Return (X, Y) of the center of cell containing provided text 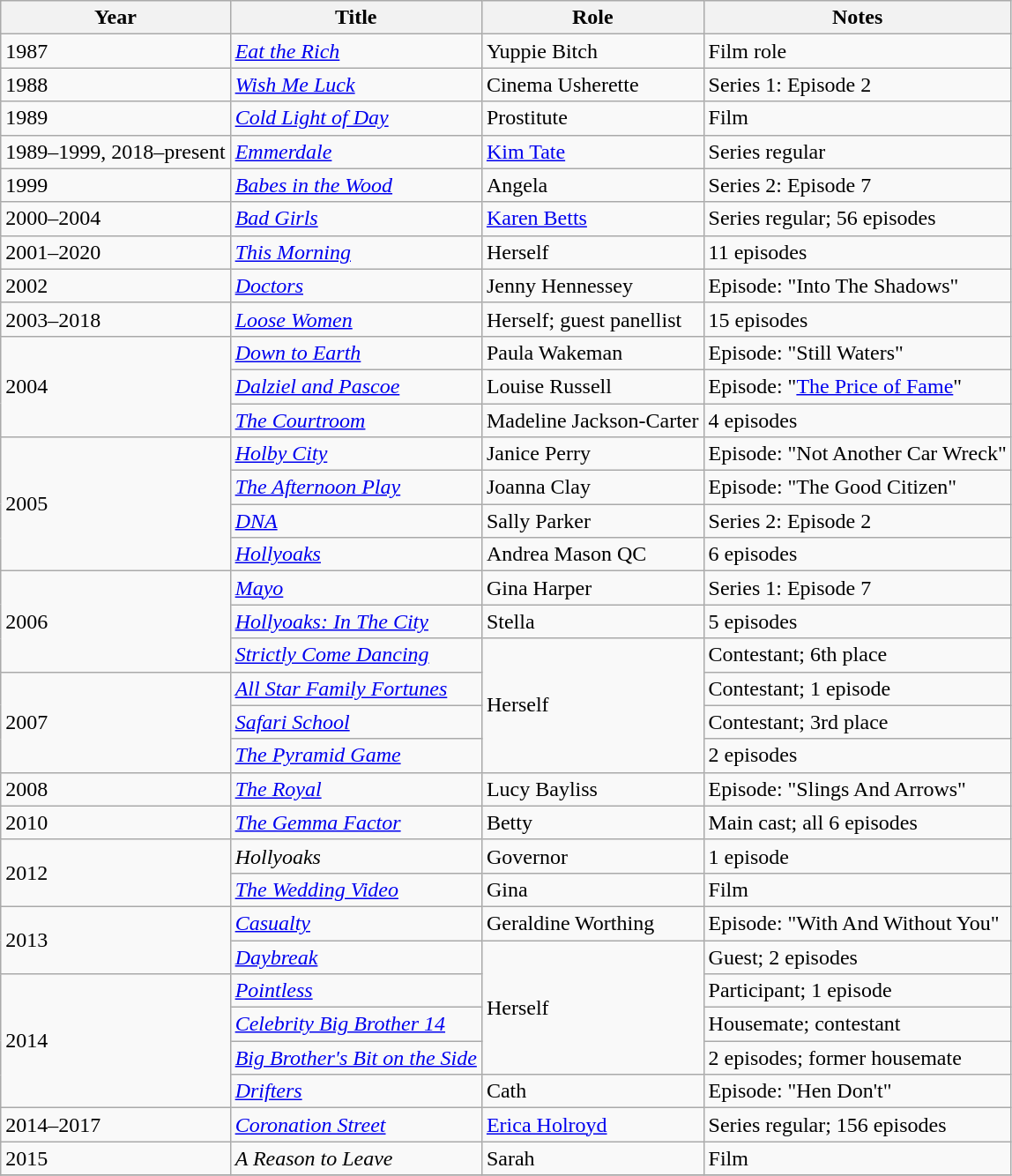
2014 (115, 1041)
Episode: "With And Without You" (857, 923)
Sarah (592, 1158)
Episode: "Not Another Car Wreck" (857, 454)
Sally Parker (592, 521)
Andrea Mason QC (592, 555)
2013 (115, 940)
Janice Perry (592, 454)
Hollyoaks: In The City (356, 621)
Contestant; 1 episode (857, 688)
Kim Tate (592, 152)
2005 (115, 504)
Daybreak (356, 956)
Episode: "Slings And Arrows" (857, 789)
Wish Me Luck (356, 85)
Series regular; 56 episodes (857, 219)
2007 (115, 722)
Cinema Usherette (592, 85)
Jenny Hennessey (592, 286)
Episode: "The Price of Fame" (857, 386)
Down to Earth (356, 353)
Holby City (356, 454)
Gina Harper (592, 588)
Madeline Jackson-Carter (592, 421)
All Star Family Fortunes (356, 688)
Babes in the Wood (356, 185)
Title (356, 18)
4 episodes (857, 421)
Contestant; 3rd place (857, 722)
Series regular (857, 152)
Housemate; contestant (857, 1024)
Cold Light of Day (356, 118)
6 episodes (857, 555)
Series 2: Episode 2 (857, 521)
The Pyramid Game (356, 755)
Safari School (356, 722)
Series 1: Episode 7 (857, 588)
The Afternoon Play (356, 488)
Dalziel and Pascoe (356, 386)
Series regular; 156 episodes (857, 1125)
Stella (592, 621)
Celebrity Big Brother 14 (356, 1024)
Contestant; 6th place (857, 655)
This Morning (356, 252)
Paula Wakeman (592, 353)
Herself; guest panellist (592, 319)
Geraldine Worthing (592, 923)
Emmerdale (356, 152)
Cath (592, 1091)
Casualty (356, 923)
Lucy Bayliss (592, 789)
Film role (857, 51)
Loose Women (356, 319)
2015 (115, 1158)
The Courtroom (356, 421)
Pointless (356, 991)
2014–2017 (115, 1125)
Notes (857, 18)
1999 (115, 185)
Louise Russell (592, 386)
Coronation Street (356, 1125)
2000–2004 (115, 219)
Guest; 2 episodes (857, 956)
The Wedding Video (356, 889)
1 episode (857, 856)
Karen Betts (592, 219)
11 episodes (857, 252)
2003–2018 (115, 319)
Episode: "Into The Shadows" (857, 286)
Bad Girls (356, 219)
Angela (592, 185)
15 episodes (857, 319)
Eat the Rich (356, 51)
1989 (115, 118)
Year (115, 18)
The Royal (356, 789)
Strictly Come Dancing (356, 655)
Series 2: Episode 7 (857, 185)
Participant; 1 episode (857, 991)
2008 (115, 789)
2002 (115, 286)
2004 (115, 386)
Drifters (356, 1091)
The Gemma Factor (356, 822)
1988 (115, 85)
Series 1: Episode 2 (857, 85)
Erica Holroyd (592, 1125)
A Reason to Leave (356, 1158)
Main cast; all 6 episodes (857, 822)
Governor (592, 856)
Mayo (356, 588)
Betty (592, 822)
2010 (115, 822)
2001–2020 (115, 252)
Doctors (356, 286)
Prostitute (592, 118)
Yuppie Bitch (592, 51)
Big Brother's Bit on the Side (356, 1058)
2 episodes; former housemate (857, 1058)
Episode: "Still Waters" (857, 353)
Episode: "Hen Don't" (857, 1091)
Episode: "The Good Citizen" (857, 488)
1989–1999, 2018–present (115, 152)
2006 (115, 621)
Gina (592, 889)
2012 (115, 873)
DNA (356, 521)
5 episodes (857, 621)
Role (592, 18)
1987 (115, 51)
Joanna Clay (592, 488)
2 episodes (857, 755)
